Return the (x, y) coordinate for the center point of the cell that contains the specified text.  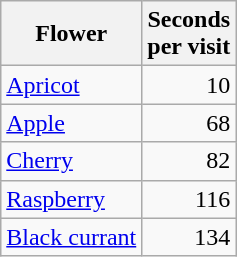
134 (189, 237)
Black currant (72, 237)
Secondsper visit (189, 34)
Raspberry (72, 199)
Apple (72, 123)
82 (189, 161)
116 (189, 199)
68 (189, 123)
10 (189, 85)
Apricot (72, 85)
Cherry (72, 161)
Flower (72, 34)
